Find where the given text appears and provide that cell's center as [X, Y] coordinate. 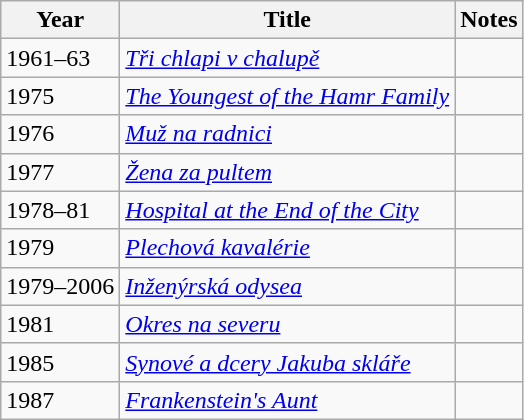
Hospital at the End of the City [288, 210]
Frankenstein's Aunt [288, 400]
Year [60, 20]
Plechová kavalérie [288, 248]
Muž na radnici [288, 134]
Žena za pultem [288, 172]
1979 [60, 248]
Inženýrská odysea [288, 286]
Title [288, 20]
Okres na severu [288, 324]
1981 [60, 324]
1975 [60, 96]
Notes [489, 20]
1978–81 [60, 210]
1977 [60, 172]
1985 [60, 362]
1987 [60, 400]
1976 [60, 134]
Tři chlapi v chalupě [288, 58]
Synové a dcery Jakuba skláře [288, 362]
1979–2006 [60, 286]
1961–63 [60, 58]
The Youngest of the Hamr Family [288, 96]
